Capture the cell that displays the provided text and extract its (X, Y) central coordinate. 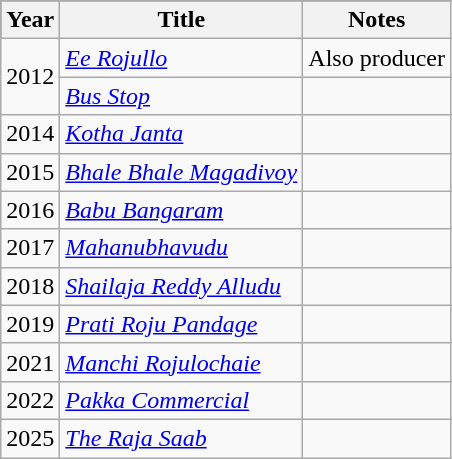
Bhale Bhale Magadivoy (182, 172)
Prati Roju Pandage (182, 324)
Shailaja Reddy Alludu (182, 286)
Notes (377, 20)
2015 (30, 172)
Kotha Janta (182, 134)
2012 (30, 77)
Babu Bangaram (182, 210)
2022 (30, 400)
The Raja Saab (182, 438)
Manchi Rojulochaie (182, 362)
2017 (30, 248)
2019 (30, 324)
Title (182, 20)
2025 (30, 438)
2014 (30, 134)
Bus Stop (182, 96)
2018 (30, 286)
2016 (30, 210)
Mahanubhavudu (182, 248)
Ee Rojullo (182, 58)
Pakka Commercial (182, 400)
Also producer (377, 58)
2021 (30, 362)
Year (30, 20)
